From the cell containing the given text, extract its center point as (x, y) coordinate. 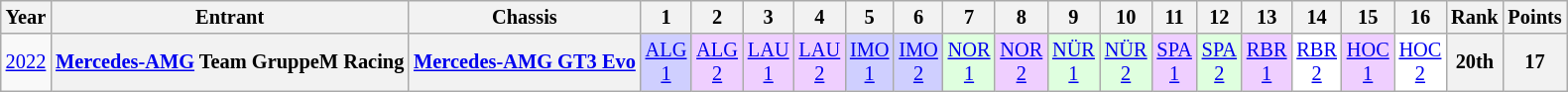
NÜR2 (1127, 62)
Entrant (230, 17)
17 (1535, 62)
3 (769, 17)
20th (1474, 62)
Mercedes-AMG Team GruppeM Racing (230, 62)
10 (1127, 17)
SPA2 (1220, 62)
NOR1 (970, 62)
SPA1 (1174, 62)
Rank (1474, 17)
13 (1266, 17)
HOC2 (1420, 62)
2 (717, 17)
5 (869, 17)
12 (1220, 17)
LAU1 (769, 62)
Year (26, 17)
16 (1420, 17)
2022 (26, 62)
9 (1073, 17)
1 (666, 17)
Mercedes-AMG GT3 Evo (525, 62)
ALG2 (717, 62)
7 (970, 17)
RBR1 (1266, 62)
NÜR1 (1073, 62)
Chassis (525, 17)
ALG1 (666, 62)
LAU2 (819, 62)
8 (1022, 17)
RBR2 (1316, 62)
11 (1174, 17)
4 (819, 17)
IMO1 (869, 62)
6 (918, 17)
IMO2 (918, 62)
Points (1535, 17)
15 (1369, 17)
NOR2 (1022, 62)
HOC1 (1369, 62)
14 (1316, 17)
